Return (x, y) of the center of cell containing provided text 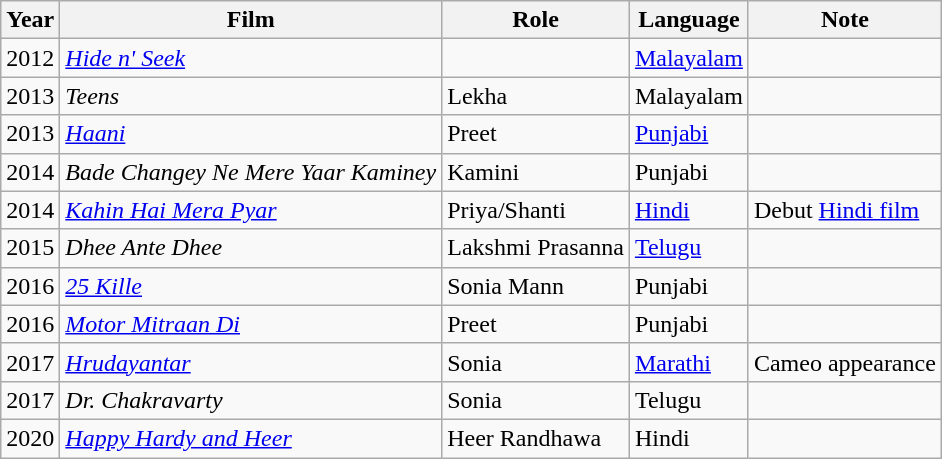
Lakshmi Prasanna (536, 248)
Dr. Chakravarty (251, 400)
Lekha (536, 96)
Dhee Ante Dhee (251, 248)
Language (688, 20)
Haani (251, 134)
Priya/Shanti (536, 210)
Happy Hardy and Heer (251, 438)
Year (30, 20)
Kamini (536, 172)
Debut Hindi film (844, 210)
Cameo appearance (844, 362)
Marathi (688, 362)
Kahin Hai Mera Pyar (251, 210)
Hide n' Seek (251, 58)
Hrudayantar (251, 362)
2012 (30, 58)
25 Kille (251, 286)
Role (536, 20)
2020 (30, 438)
Motor Mitraan Di (251, 324)
Heer Randhawa (536, 438)
Bade Changey Ne Mere Yaar Kaminey (251, 172)
2015 (30, 248)
Sonia Mann (536, 286)
Note (844, 20)
Film (251, 20)
Teens (251, 96)
